Return (x, y) of the center of cell containing provided text 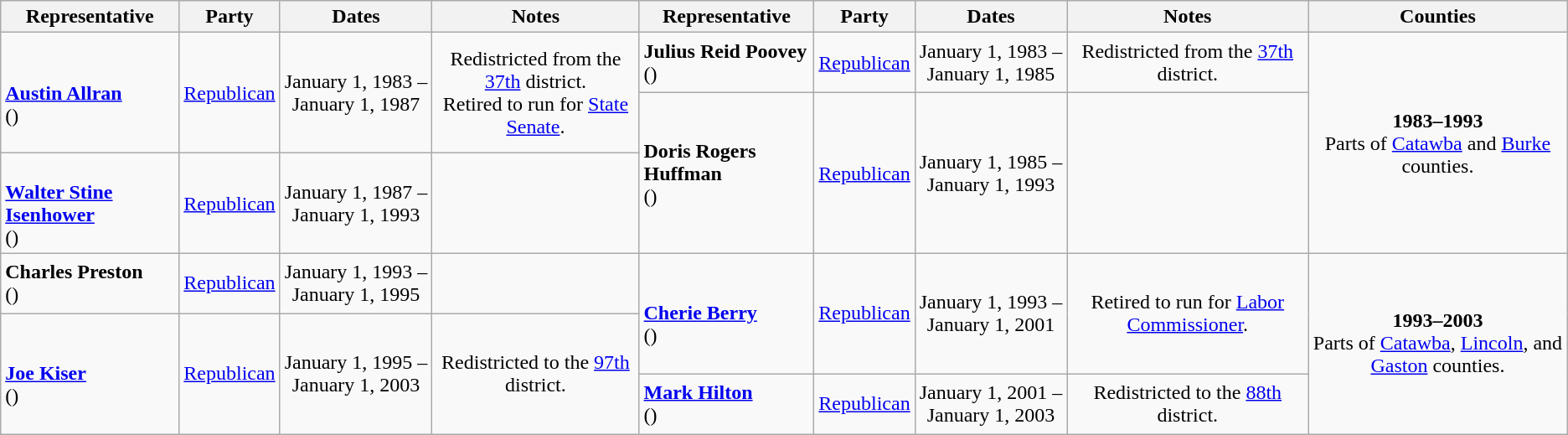
Austin Allran() (90, 93)
Retired to run for Labor Commissioner. (1188, 313)
Cherie Berry() (727, 313)
Walter Stine Isenhower() (90, 203)
Julius Reid Poovey() (727, 63)
Mark Hilton() (727, 404)
Charles Preston() (90, 283)
1983–1993 Parts of Catawba and Burke counties. (1438, 142)
Redistricted from the 37th district. (1188, 63)
January 1, 1983 – January 1, 1987 (356, 93)
January 1, 2001 – January 1, 2003 (991, 404)
Redistricted to the 97th district. (536, 374)
1993–2003 Parts of Catawba, Lincoln, and Gaston counties. (1438, 344)
January 1, 1987 – January 1, 1993 (356, 203)
Doris Rogers Huffman() (727, 173)
Redistricted from the 37th district. Retired to run for State Senate. (536, 93)
January 1, 1983 – January 1, 1985 (991, 63)
January 1, 1993 – January 1, 1995 (356, 283)
Counties (1438, 17)
January 1, 1985 – January 1, 1993 (991, 173)
Redistricted to the 88th district. (1188, 404)
January 1, 1993 – January 1, 2001 (991, 313)
January 1, 1995 – January 1, 2003 (356, 374)
Joe Kiser() (90, 374)
